Search for the cell housing the specified text and yield its [x, y] center coordinate. 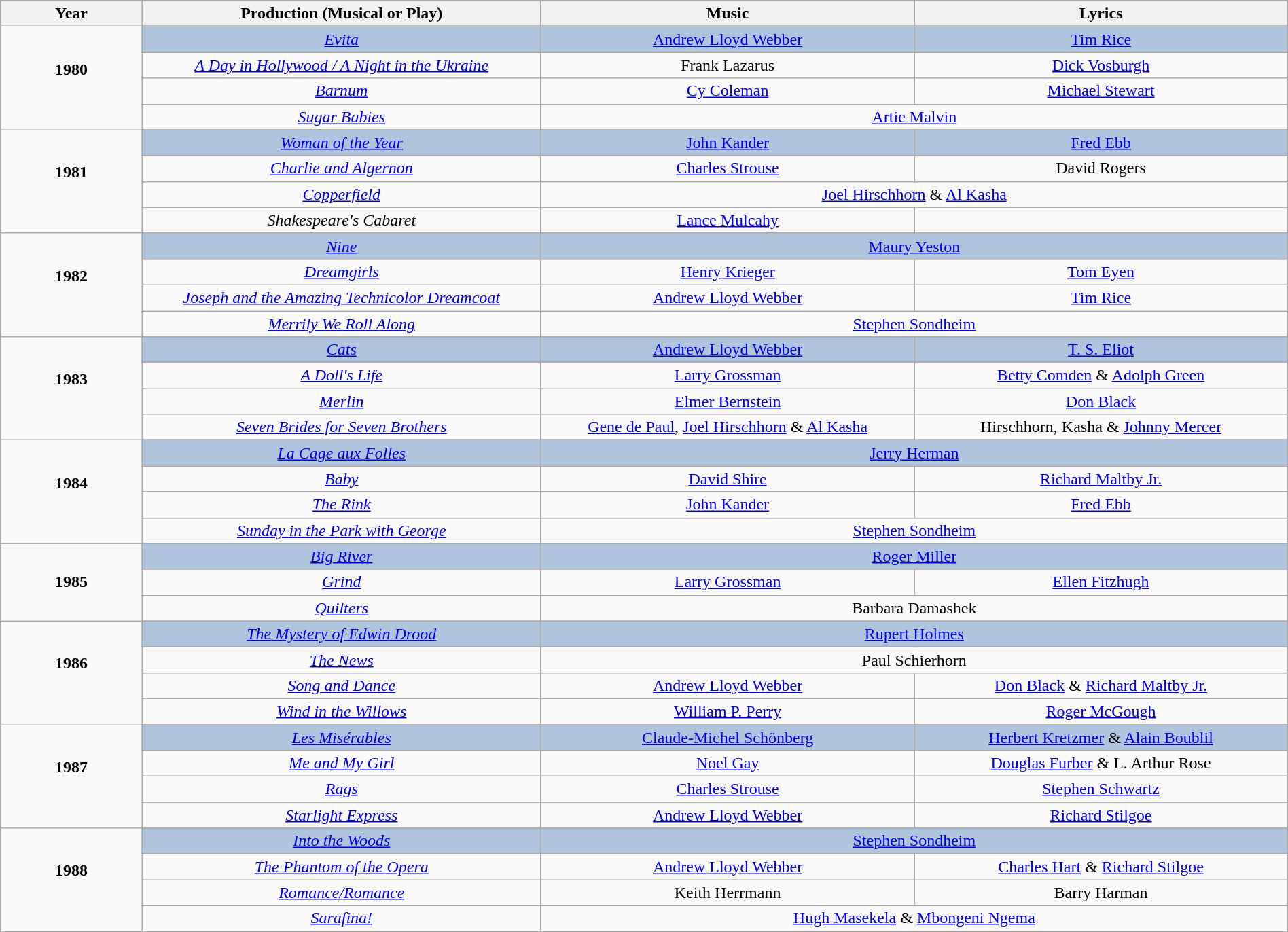
T. S. Eliot [1101, 350]
Sarafina! [341, 918]
Song and Dance [341, 685]
Maury Yeston [914, 246]
Wind in the Willows [341, 711]
Don Black & Richard Maltby Jr. [1101, 685]
1987 [71, 776]
Quilters [341, 608]
Richard Maltby Jr. [1101, 479]
Joseph and the Amazing Technicolor Dreamcoat [341, 298]
Dreamgirls [341, 272]
Production (Musical or Play) [341, 14]
Roger McGough [1101, 711]
La Cage aux Folles [341, 453]
Ellen Fitzhugh [1101, 582]
Nine [341, 246]
Starlight Express [341, 815]
Henry Krieger [727, 272]
Cats [341, 350]
Les Misérables [341, 737]
William P. Perry [727, 711]
Big River [341, 556]
Seven Brides for Seven Brothers [341, 427]
The Rink [341, 505]
Merrily We Roll Along [341, 324]
Lance Mulcahy [727, 220]
Artie Malvin [914, 117]
Sunday in the Park with George [341, 531]
Sugar Babies [341, 117]
Charlie and Algernon [341, 168]
Paul Schierhorn [914, 660]
1985 [71, 582]
Music [727, 14]
1984 [71, 492]
The Phantom of the Opera [341, 867]
Woman of the Year [341, 143]
Herbert Kretzmer & Alain Boublil [1101, 737]
Claude-Michel Schönberg [727, 737]
Betty Comden & Adolph Green [1101, 376]
1988 [71, 880]
Elmer Bernstein [727, 401]
Into the Woods [341, 841]
1981 [71, 181]
Romance/Romance [341, 893]
David Shire [727, 479]
Richard Stilgoe [1101, 815]
1982 [71, 285]
Barry Harman [1101, 893]
Rupert Holmes [914, 634]
Evita [341, 39]
1986 [71, 673]
Copperfield [341, 194]
Hugh Masekela & Mbongeni Ngema [914, 918]
Joel Hirschhorn & Al Kasha [914, 194]
Stephen Schwartz [1101, 789]
Barnum [341, 91]
Noel Gay [727, 764]
Dick Vosburgh [1101, 65]
Year [71, 14]
Hirschhorn, Kasha & Johnny Mercer [1101, 427]
Me and My Girl [341, 764]
Keith Herrmann [727, 893]
Shakespeare's Cabaret [341, 220]
1980 [71, 78]
Michael Stewart [1101, 91]
Charles Hart & Richard Stilgoe [1101, 867]
Gene de Paul, Joel Hirschhorn & Al Kasha [727, 427]
Rags [341, 789]
Lyrics [1101, 14]
A Day in Hollywood / A Night in the Ukraine [341, 65]
1983 [71, 389]
Grind [341, 582]
David Rogers [1101, 168]
Frank Lazarus [727, 65]
Douglas Furber & L. Arthur Rose [1101, 764]
Merlin [341, 401]
Baby [341, 479]
A Doll's Life [341, 376]
Roger Miller [914, 556]
Don Black [1101, 401]
Barbara Damashek [914, 608]
Tom Eyen [1101, 272]
The News [341, 660]
Jerry Herman [914, 453]
The Mystery of Edwin Drood [341, 634]
Cy Coleman [727, 91]
